Search for the cell housing the specified text and yield its (X, Y) center coordinate. 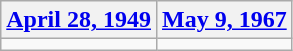
May 9, 1967 (224, 20)
April 28, 1949 (79, 20)
